Return (X, Y) of the center of cell containing provided text 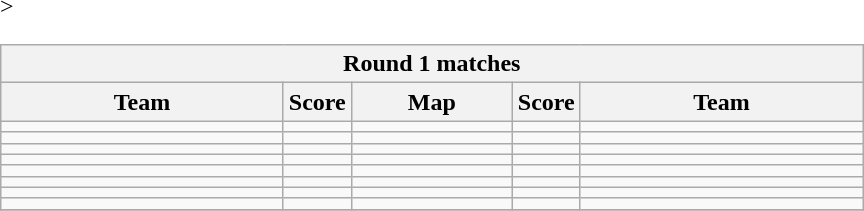
Map (432, 102)
Round 1 matches (432, 64)
